From the cell containing the given text, extract its center point as [X, Y] coordinate. 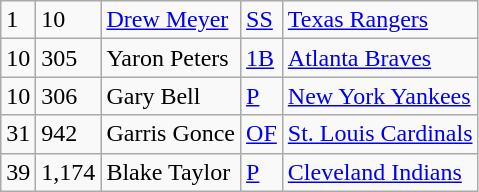
Yaron Peters [171, 58]
1 [18, 20]
942 [68, 134]
Cleveland Indians [380, 172]
39 [18, 172]
New York Yankees [380, 96]
Garris Gonce [171, 134]
Drew Meyer [171, 20]
1B [262, 58]
31 [18, 134]
Gary Bell [171, 96]
306 [68, 96]
St. Louis Cardinals [380, 134]
Texas Rangers [380, 20]
OF [262, 134]
305 [68, 58]
1,174 [68, 172]
Blake Taylor [171, 172]
SS [262, 20]
Atlanta Braves [380, 58]
